Detect which cell encompasses the target text, then output its [x, y] center coordinate. 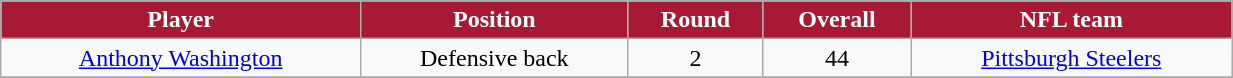
Defensive back [495, 58]
Anthony Washington [181, 58]
44 [837, 58]
2 [696, 58]
Pittsburgh Steelers [1072, 58]
Overall [837, 20]
Position [495, 20]
NFL team [1072, 20]
Player [181, 20]
Round [696, 20]
